Output the [x, y] coordinate of the center of the cell containing the given text.  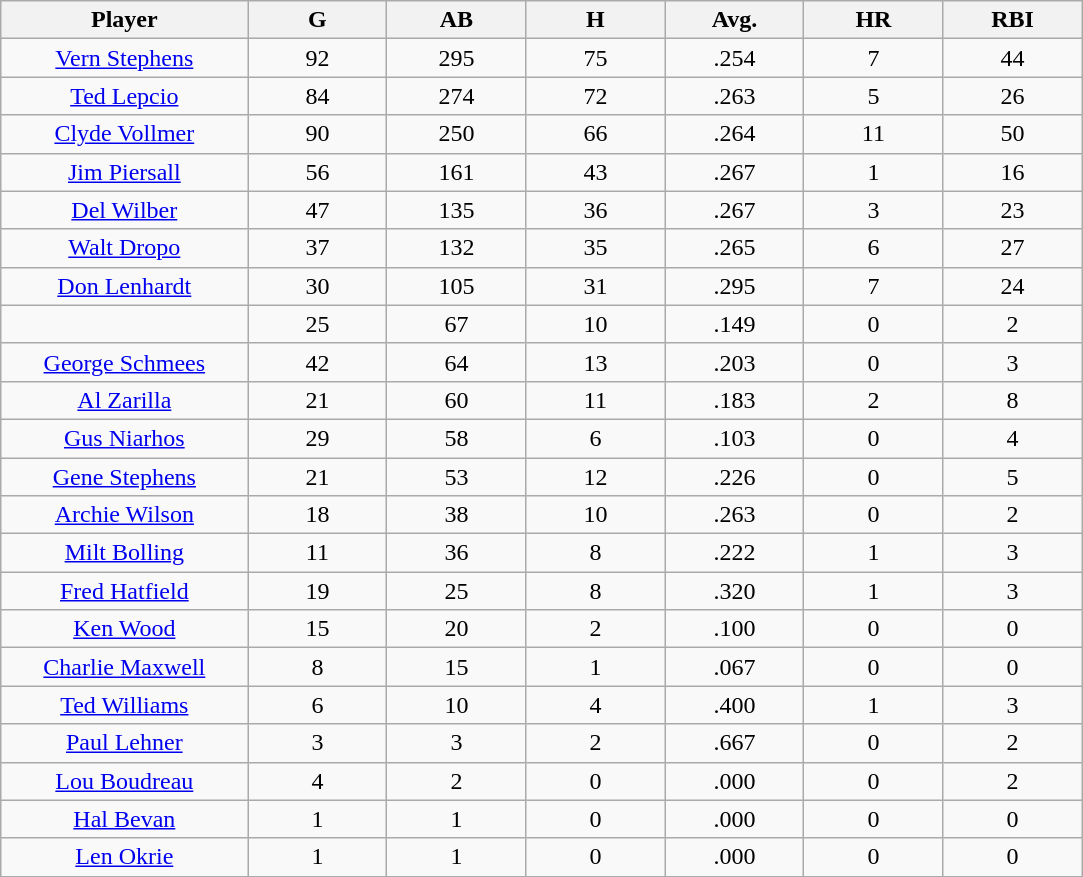
92 [318, 58]
56 [318, 172]
35 [596, 248]
AB [456, 20]
30 [318, 286]
18 [318, 515]
31 [596, 286]
Vern Stephens [124, 58]
53 [456, 477]
12 [596, 477]
Del Wilber [124, 210]
.254 [734, 58]
Jim Piersall [124, 172]
Fred Hatfield [124, 591]
Ted Lepcio [124, 96]
Lou Boudreau [124, 781]
132 [456, 248]
Clyde Vollmer [124, 134]
.149 [734, 324]
24 [1012, 286]
Gus Niarhos [124, 438]
.667 [734, 743]
23 [1012, 210]
Ted Williams [124, 705]
Len Okrie [124, 857]
38 [456, 515]
Paul Lehner [124, 743]
Gene Stephens [124, 477]
Archie Wilson [124, 515]
20 [456, 629]
47 [318, 210]
44 [1012, 58]
Walt Dropo [124, 248]
295 [456, 58]
.103 [734, 438]
72 [596, 96]
90 [318, 134]
HR [874, 20]
58 [456, 438]
250 [456, 134]
Al Zarilla [124, 400]
.203 [734, 362]
Milt Bolling [124, 553]
27 [1012, 248]
.265 [734, 248]
Hal Bevan [124, 819]
19 [318, 591]
50 [1012, 134]
Avg. [734, 20]
135 [456, 210]
.320 [734, 591]
Charlie Maxwell [124, 667]
13 [596, 362]
42 [318, 362]
Don Lenhardt [124, 286]
26 [1012, 96]
RBI [1012, 20]
66 [596, 134]
G [318, 20]
64 [456, 362]
.067 [734, 667]
Ken Wood [124, 629]
.400 [734, 705]
.264 [734, 134]
37 [318, 248]
84 [318, 96]
60 [456, 400]
274 [456, 96]
.100 [734, 629]
George Schmees [124, 362]
H [596, 20]
43 [596, 172]
.226 [734, 477]
Player [124, 20]
16 [1012, 172]
75 [596, 58]
105 [456, 286]
29 [318, 438]
.222 [734, 553]
67 [456, 324]
.295 [734, 286]
161 [456, 172]
.183 [734, 400]
